Detect which cell encompasses the target text, then output its [x, y] center coordinate. 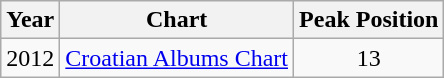
Peak Position [369, 20]
13 [369, 58]
2012 [30, 58]
Year [30, 20]
Chart [177, 20]
Croatian Albums Chart [177, 58]
